Scan for the cell matching the given text and deliver its [x, y] coordinate at center. 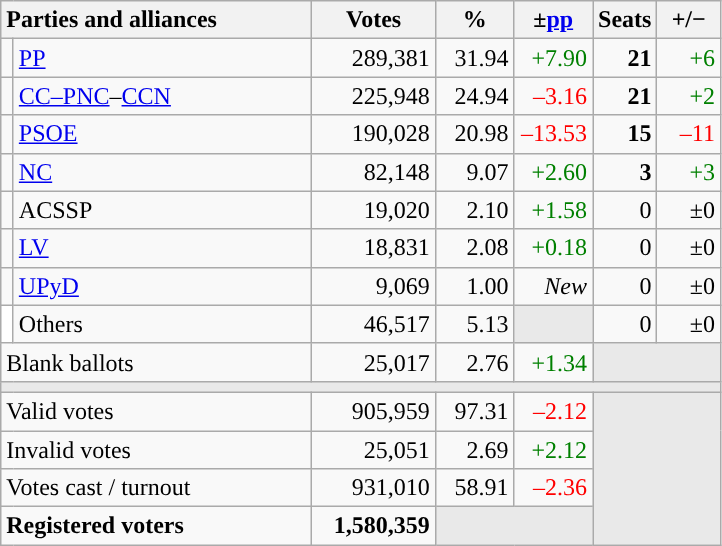
+1.34 [554, 362]
15 [624, 134]
905,959 [374, 411]
% [474, 20]
UPyD [162, 286]
2.10 [474, 210]
289,381 [374, 58]
Blank ballots [156, 362]
20.98 [474, 134]
+/− [689, 20]
PSOE [162, 134]
LV [162, 248]
+2 [689, 96]
+2.12 [554, 449]
Votes [374, 20]
25,051 [374, 449]
Others [162, 324]
24.94 [474, 96]
Seats [624, 20]
46,517 [374, 324]
–2.36 [554, 488]
3 [624, 172]
Parties and alliances [156, 20]
25,017 [374, 362]
–13.53 [554, 134]
CC–PNC–CCN [162, 96]
Registered voters [156, 526]
NC [162, 172]
+0.18 [554, 248]
+6 [689, 58]
31.94 [474, 58]
+1.58 [554, 210]
9,069 [374, 286]
190,028 [374, 134]
Votes cast / turnout [156, 488]
ACSSP [162, 210]
1,580,359 [374, 526]
–3.16 [554, 96]
18,831 [374, 248]
931,010 [374, 488]
2.08 [474, 248]
New [554, 286]
+2.60 [554, 172]
+7.90 [554, 58]
225,948 [374, 96]
–2.12 [554, 411]
–11 [689, 134]
+3 [689, 172]
2.76 [474, 362]
Valid votes [156, 411]
19,020 [374, 210]
82,148 [374, 172]
Invalid votes [156, 449]
2.69 [474, 449]
9.07 [474, 172]
58.91 [474, 488]
5.13 [474, 324]
±pp [554, 20]
97.31 [474, 411]
1.00 [474, 286]
PP [162, 58]
